Capture the cell that displays the provided text and extract its (x, y) central coordinate. 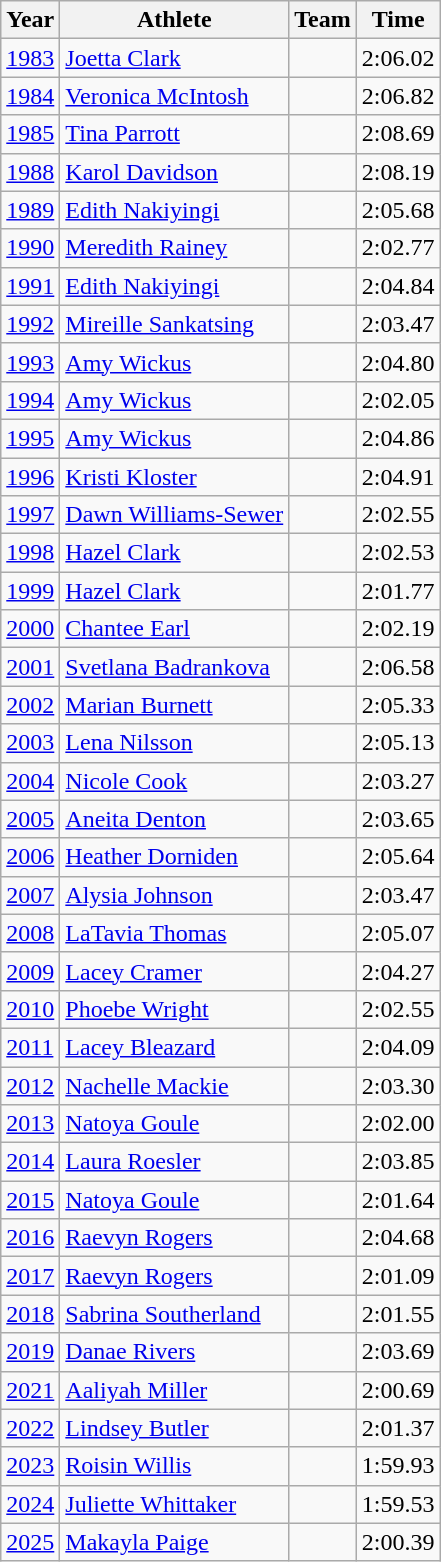
2:04.86 (398, 438)
2:06.82 (398, 96)
2016 (30, 1238)
2007 (30, 895)
Joetta Clark (174, 58)
1994 (30, 400)
Marian Burnett (174, 705)
2006 (30, 857)
Nachelle Mackie (174, 1085)
2018 (30, 1314)
2:04.80 (398, 362)
2000 (30, 629)
Lena Nilsson (174, 743)
Nicole Cook (174, 781)
2:08.69 (398, 134)
2001 (30, 667)
Aaliyah Miller (174, 1390)
1985 (30, 134)
Sabrina Southerland (174, 1314)
2:04.09 (398, 1047)
2:05.07 (398, 933)
2:02.05 (398, 400)
Lacey Cramer (174, 971)
Team (323, 20)
1990 (30, 248)
Year (30, 20)
2:03.65 (398, 819)
2023 (30, 1466)
2:03.30 (398, 1085)
Mireille Sankatsing (174, 324)
1993 (30, 362)
2024 (30, 1504)
Karol Davidson (174, 172)
1989 (30, 210)
2021 (30, 1390)
2:02.77 (398, 248)
2:00.39 (398, 1542)
2004 (30, 781)
2:06.58 (398, 667)
1995 (30, 438)
Alysia Johnson (174, 895)
2:05.68 (398, 210)
2:04.68 (398, 1238)
Kristi Kloster (174, 477)
Dawn Williams-Sewer (174, 515)
2017 (30, 1276)
2025 (30, 1542)
2:00.69 (398, 1390)
Veronica McIntosh (174, 96)
2:02.00 (398, 1124)
2:05.13 (398, 743)
1:59.53 (398, 1504)
2:05.33 (398, 705)
Svetlana Badrankova (174, 667)
Lindsey Butler (174, 1428)
2:02.19 (398, 629)
2:01.37 (398, 1428)
2009 (30, 971)
2003 (30, 743)
1999 (30, 591)
2011 (30, 1047)
Time (398, 20)
1991 (30, 286)
2008 (30, 933)
1998 (30, 553)
2022 (30, 1428)
2013 (30, 1124)
Juliette Whittaker (174, 1504)
2:01.77 (398, 591)
Chantee Earl (174, 629)
2:03.27 (398, 781)
Phoebe Wright (174, 1009)
2:04.84 (398, 286)
LaTavia Thomas (174, 933)
Danae Rivers (174, 1352)
2:01.55 (398, 1314)
2:05.64 (398, 857)
2005 (30, 819)
2:03.85 (398, 1162)
1:59.93 (398, 1466)
Heather Dorniden (174, 857)
1997 (30, 515)
2014 (30, 1162)
1996 (30, 477)
Meredith Rainey (174, 248)
2012 (30, 1085)
2:06.02 (398, 58)
2:04.91 (398, 477)
1988 (30, 172)
Makayla Paige (174, 1542)
2002 (30, 705)
2010 (30, 1009)
Athlete (174, 20)
Roisin Willis (174, 1466)
2:03.69 (398, 1352)
2019 (30, 1352)
2:02.53 (398, 553)
1983 (30, 58)
2:01.09 (398, 1276)
Lacey Bleazard (174, 1047)
2:04.27 (398, 971)
Laura Roesler (174, 1162)
1984 (30, 96)
2:01.64 (398, 1200)
2:08.19 (398, 172)
2015 (30, 1200)
Aneita Denton (174, 819)
Tina Parrott (174, 134)
1992 (30, 324)
